Search for the cell housing the specified text and yield its [x, y] center coordinate. 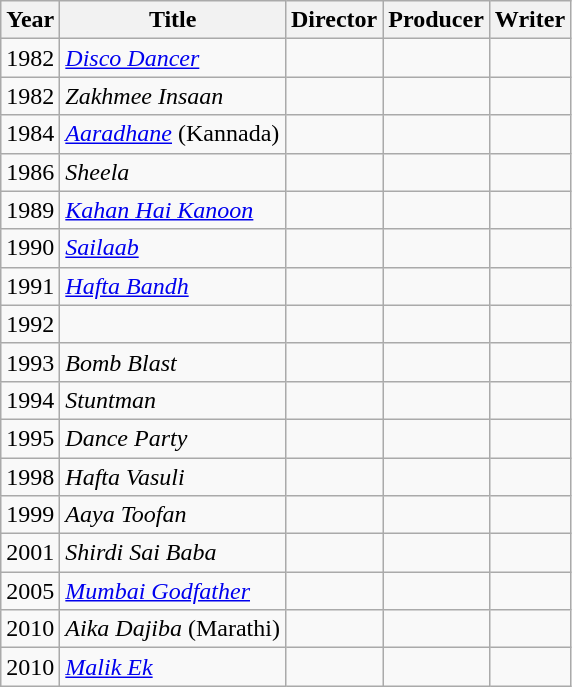
Kahan Hai Kanoon [173, 210]
Year [30, 20]
1986 [30, 172]
Sheela [173, 172]
Director [334, 20]
1993 [30, 362]
Mumbai Godfather [173, 591]
Stuntman [173, 400]
Aaya Toofan [173, 515]
1990 [30, 248]
Aika Dajiba (Marathi) [173, 629]
1998 [30, 477]
1999 [30, 515]
1991 [30, 286]
Bomb Blast [173, 362]
Zakhmee Insaan [173, 96]
Producer [436, 20]
Dance Party [173, 438]
1989 [30, 210]
1995 [30, 438]
Shirdi Sai Baba [173, 553]
2001 [30, 553]
Aaradhane (Kannada) [173, 134]
Malik Ek [173, 667]
Sailaab [173, 248]
1992 [30, 324]
Hafta Bandh [173, 286]
Title [173, 20]
Hafta Vasuli [173, 477]
1994 [30, 400]
Disco Dancer [173, 58]
2005 [30, 591]
1984 [30, 134]
Writer [530, 20]
